Pinpoint the cell where the given text exists, returning its (X, Y) midpoint coordinate. 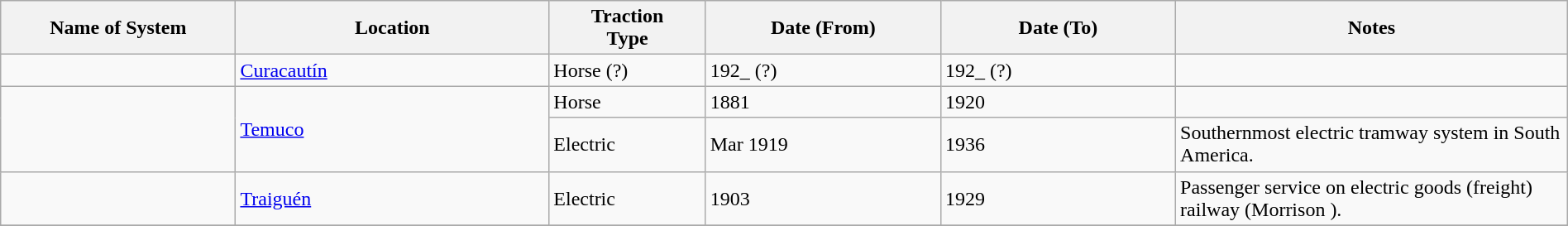
Traiguén (392, 199)
Location (392, 28)
1929 (1058, 199)
Date (From) (823, 28)
Mar 1919 (823, 144)
TractionType (627, 28)
Horse (?) (627, 70)
Name of System (118, 28)
Date (To) (1058, 28)
Passenger service on electric goods (freight) railway (Morrison ). (1372, 199)
Temuco (392, 129)
Horse (627, 102)
Southernmost electric tramway system in South America. (1372, 144)
1920 (1058, 102)
Curacautín (392, 70)
1903 (823, 199)
1881 (823, 102)
1936 (1058, 144)
Notes (1372, 28)
